From the cell containing the given text, extract its center point as [x, y] coordinate. 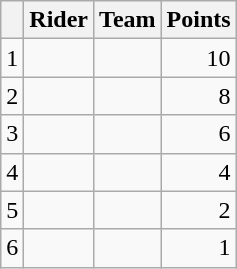
3 [12, 134]
Points [198, 20]
Team [128, 20]
10 [198, 58]
8 [198, 96]
Rider [59, 20]
5 [12, 210]
